For the text-containing cell, return its midpoint in [x, y] coordinate format. 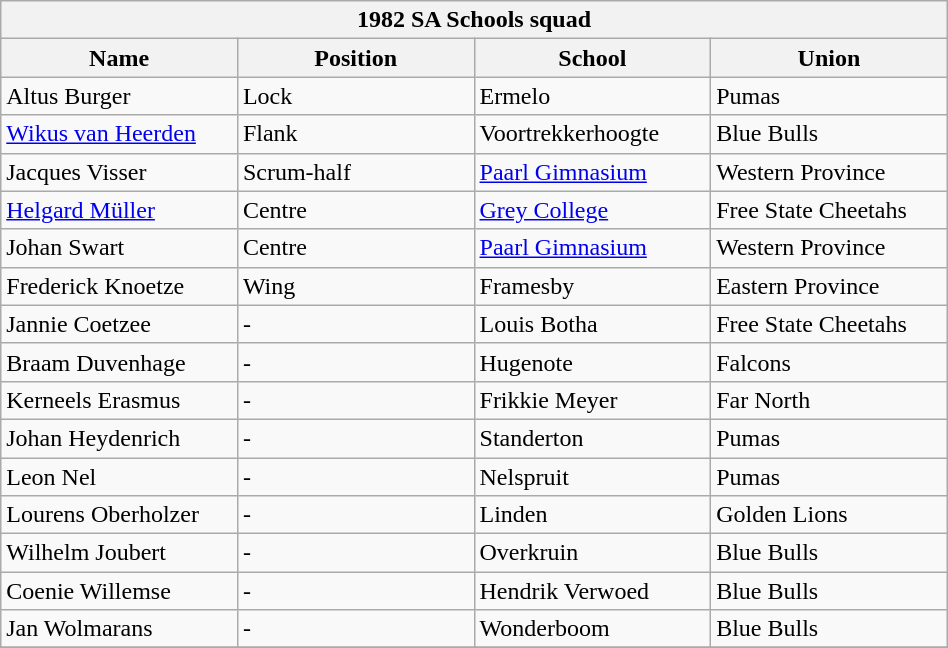
Name [120, 58]
Kerneels Erasmus [120, 400]
Johan Heydenrich [120, 438]
Far North [830, 400]
Coenie Willemse [120, 591]
Voortrekkerhoogte [592, 134]
Grey College [592, 210]
Jannie Coetzee [120, 324]
Altus Burger [120, 96]
Nelspruit [592, 477]
1982 SA Schools squad [474, 20]
Position [356, 58]
Jan Wolmarans [120, 629]
Wonderboom [592, 629]
Lock [356, 96]
Ermelo [592, 96]
Eastern Province [830, 286]
Frederick Knoetze [120, 286]
Falcons [830, 362]
Overkruin [592, 553]
Flank [356, 134]
Scrum-half [356, 172]
Framesby [592, 286]
Hugenote [592, 362]
Hendrik Verwoed [592, 591]
Braam Duvenhage [120, 362]
Leon Nel [120, 477]
Helgard Müller [120, 210]
Linden [592, 515]
Golden Lions [830, 515]
Jacques Visser [120, 172]
Lourens Oberholzer [120, 515]
Louis Botha [592, 324]
Wilhelm Joubert [120, 553]
Wing [356, 286]
Johan Swart [120, 248]
Frikkie Meyer [592, 400]
Standerton [592, 438]
Wikus van Heerden [120, 134]
School [592, 58]
Union [830, 58]
